Extract the (X, Y) coordinate from the center of the cell holding the provided text.  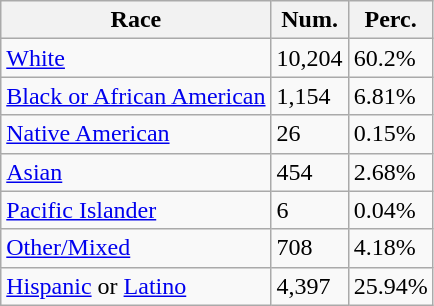
Native American (136, 134)
0.15% (390, 134)
454 (310, 172)
Black or African American (136, 96)
2.68% (390, 172)
Other/Mixed (136, 248)
Asian (136, 172)
Hispanic or Latino (136, 286)
Perc. (390, 20)
0.04% (390, 210)
60.2% (390, 58)
6.81% (390, 96)
4.18% (390, 248)
1,154 (310, 96)
26 (310, 134)
10,204 (310, 58)
708 (310, 248)
6 (310, 210)
Race (136, 20)
25.94% (390, 286)
White (136, 58)
4,397 (310, 286)
Pacific Islander (136, 210)
Num. (310, 20)
